Return the (x, y) coordinate for the center point of the cell that contains the specified text.  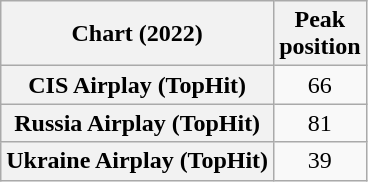
Russia Airplay (TopHit) (138, 123)
CIS Airplay (TopHit) (138, 85)
Ukraine Airplay (TopHit) (138, 161)
Peakposition (320, 34)
81 (320, 123)
39 (320, 161)
Chart (2022) (138, 34)
66 (320, 85)
